Output the [x, y] coordinate of the center of the cell containing the given text.  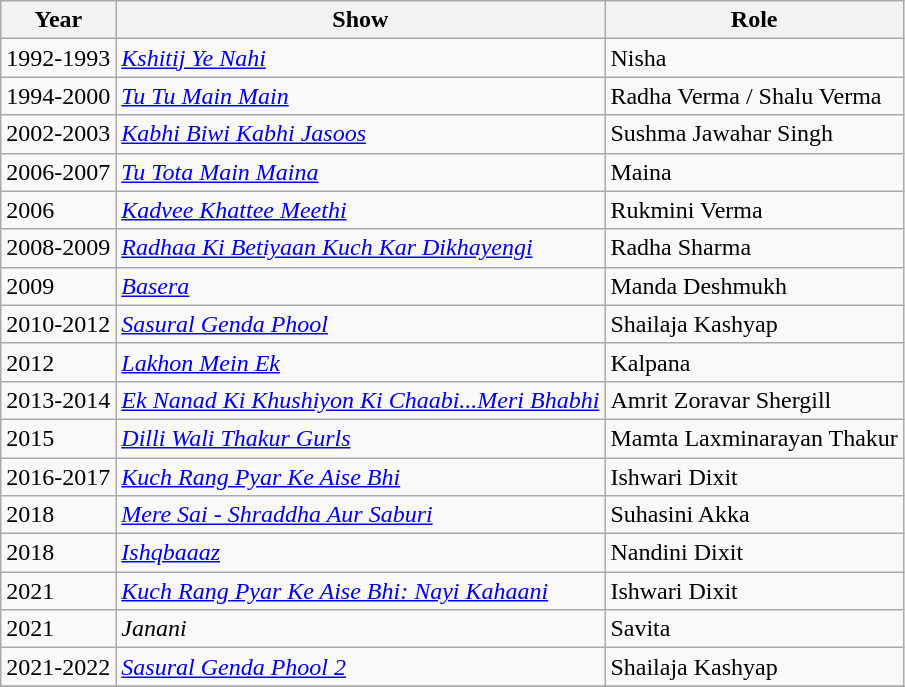
Radha Sharma [754, 248]
Nandini Dixit [754, 553]
Manda Deshmukh [754, 286]
2002-2003 [58, 134]
Kalpana [754, 362]
Kuch Rang Pyar Ke Aise Bhi: Nayi Kahaani [360, 591]
Mere Sai - Shraddha Aur Saburi [360, 515]
Kadvee Khattee Meethi [360, 210]
Sasural Genda Phool 2 [360, 667]
Sasural Genda Phool [360, 324]
2021-2022 [58, 667]
2009 [58, 286]
Year [58, 20]
1994-2000 [58, 96]
Ishqbaaaz [360, 553]
Dilli Wali Thakur Gurls [360, 438]
Role [754, 20]
Lakhon Mein Ek [360, 362]
2006-2007 [58, 172]
2006 [58, 210]
2013-2014 [58, 400]
Sushma Jawahar Singh [754, 134]
Mamta Laxminarayan Thakur [754, 438]
2012 [58, 362]
Tu Tota Main Maina [360, 172]
Kuch Rang Pyar Ke Aise Bhi [360, 477]
Suhasini Akka [754, 515]
Kabhi Biwi Kabhi Jasoos [360, 134]
Maina [754, 172]
2008-2009 [58, 248]
1992-1993 [58, 58]
Kshitij Ye Nahi [360, 58]
2010-2012 [58, 324]
Ek Nanad Ki Khushiyon Ki Chaabi...Meri Bhabhi [360, 400]
Tu Tu Main Main [360, 96]
2015 [58, 438]
Janani [360, 629]
Radhaa Ki Betiyaan Kuch Kar Dikhayengi [360, 248]
Radha Verma / Shalu Verma [754, 96]
Nisha [754, 58]
2016-2017 [58, 477]
Savita [754, 629]
Rukmini Verma [754, 210]
Show [360, 20]
Basera [360, 286]
Amrit Zoravar Shergill [754, 400]
